Locate the cell with the specified text and output its [X, Y] center coordinate. 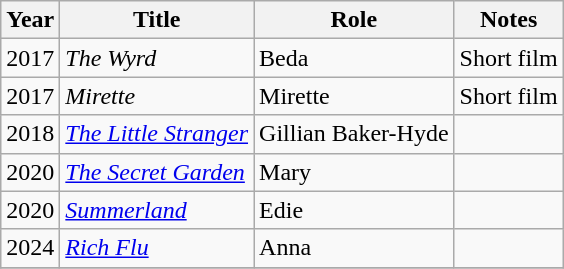
Role [354, 20]
Title [157, 20]
2018 [30, 134]
Gillian Baker-Hyde [354, 134]
The Wyrd [157, 58]
Summerland [157, 210]
The Secret Garden [157, 172]
Notes [508, 20]
Mary [354, 172]
Rich Flu [157, 248]
2024 [30, 248]
Edie [354, 210]
The Little Stranger [157, 134]
Anna [354, 248]
Year [30, 20]
Beda [354, 58]
